Find where the given text appears and provide that cell's center as [x, y] coordinate. 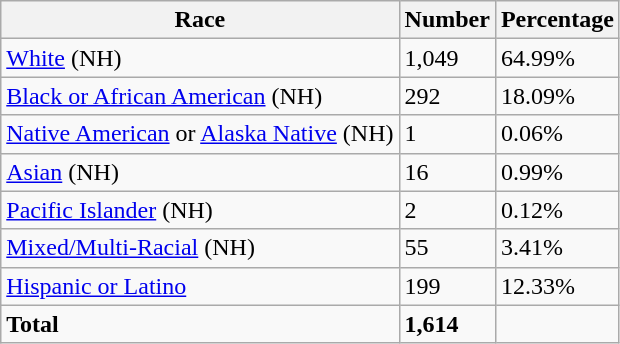
1,614 [447, 324]
55 [447, 248]
18.09% [557, 96]
3.41% [557, 248]
0.12% [557, 210]
64.99% [557, 58]
Hispanic or Latino [200, 286]
1,049 [447, 58]
Race [200, 20]
Total [200, 324]
12.33% [557, 286]
0.06% [557, 134]
292 [447, 96]
199 [447, 286]
Asian (NH) [200, 172]
Mixed/Multi-Racial (NH) [200, 248]
16 [447, 172]
Number [447, 20]
0.99% [557, 172]
2 [447, 210]
1 [447, 134]
Black or African American (NH) [200, 96]
White (NH) [200, 58]
Pacific Islander (NH) [200, 210]
Native American or Alaska Native (NH) [200, 134]
Percentage [557, 20]
